Extract the [x, y] coordinate from the center of the cell holding the provided text.  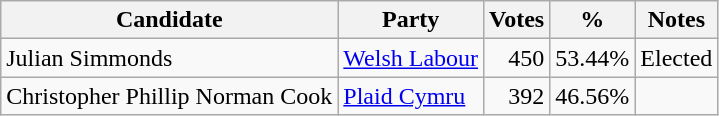
Welsh Labour [411, 58]
46.56% [592, 96]
Elected [676, 58]
Votes [517, 20]
Julian Simmonds [170, 58]
Christopher Phillip Norman Cook [170, 96]
Party [411, 20]
392 [517, 96]
Candidate [170, 20]
53.44% [592, 58]
Plaid Cymru [411, 96]
450 [517, 58]
Notes [676, 20]
% [592, 20]
